Search for the cell housing the specified text and yield its [x, y] center coordinate. 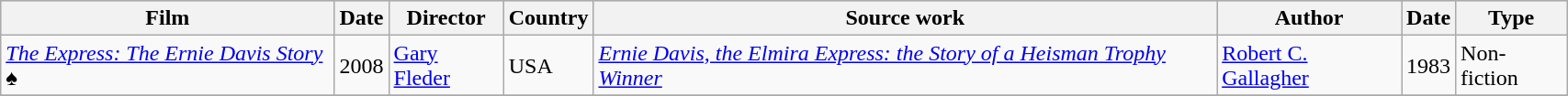
Director [446, 18]
Gary Fleder [446, 66]
Country [548, 18]
Type [1512, 18]
Robert C. Gallagher [1310, 66]
Author [1310, 18]
1983 [1429, 66]
Ernie Davis, the Elmira Express: the Story of a Heisman Trophy Winner [906, 66]
USA [548, 66]
The Express: The Ernie Davis Story ♠ [167, 66]
Non-fiction [1512, 66]
2008 [362, 66]
Source work [906, 18]
Film [167, 18]
